Search for the cell housing the specified text and yield its [X, Y] center coordinate. 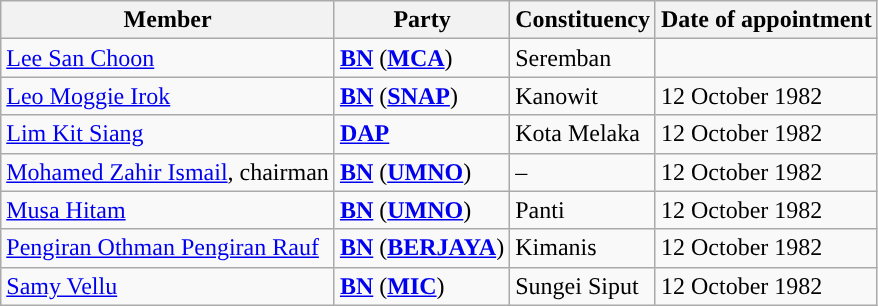
Date of appointment [766, 20]
Samy Vellu [168, 286]
BN (SNAP) [422, 96]
Musa Hitam [168, 210]
Member [168, 20]
BN (BERJAYA) [422, 248]
Leo Moggie Irok [168, 96]
DAP [422, 134]
– [583, 172]
BN (MCA) [422, 58]
Pengiran Othman Pengiran Rauf [168, 248]
Kota Melaka [583, 134]
Lee San Choon [168, 58]
Panti [583, 210]
Sungei Siput [583, 286]
Constituency [583, 20]
Party [422, 20]
Kimanis [583, 248]
Kanowit [583, 96]
Lim Kit Siang [168, 134]
Mohamed Zahir Ismail, chairman [168, 172]
Seremban [583, 58]
BN (MIC) [422, 286]
